Pinpoint the cell where the given text exists, returning its (X, Y) midpoint coordinate. 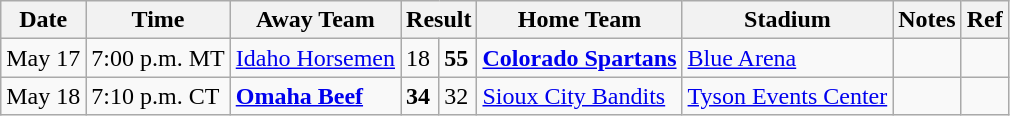
Away Team (315, 20)
Home Team (580, 20)
Blue Arena (788, 58)
Sioux City Bandits (580, 96)
Date (44, 20)
Time (158, 20)
Ref (984, 20)
Notes (927, 20)
34 (420, 96)
7:00 p.m. MT (158, 58)
18 (420, 58)
May 18 (44, 96)
Colorado Spartans (580, 58)
55 (458, 58)
Idaho Horsemen (315, 58)
Omaha Beef (315, 96)
May 17 (44, 58)
32 (458, 96)
Tyson Events Center (788, 96)
Stadium (788, 20)
Result (439, 20)
7:10 p.m. CT (158, 96)
